Identify which cell holds the provided text, then report its [X, Y] central coordinate. 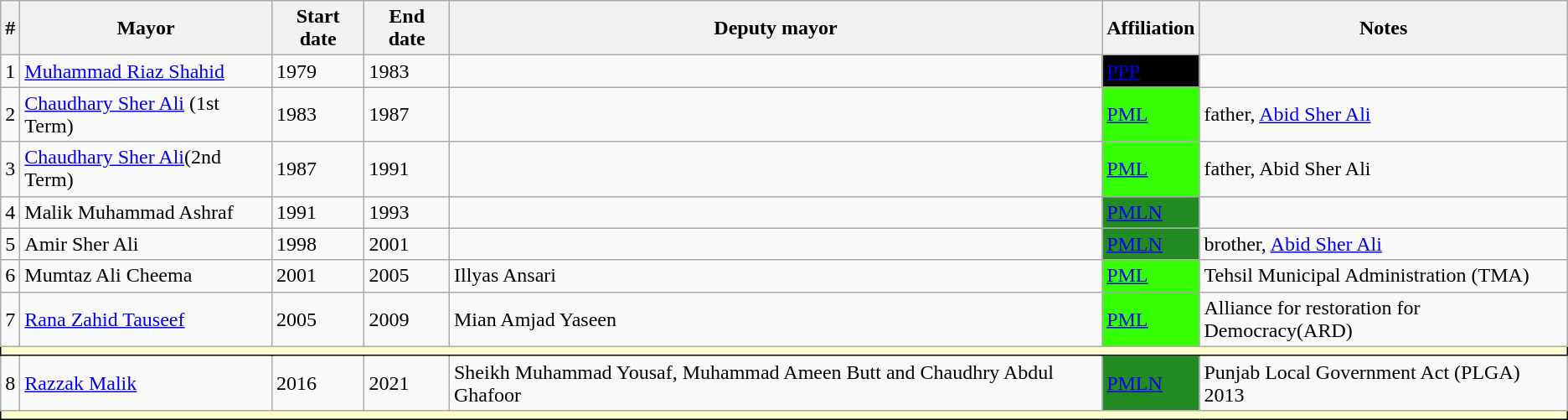
1998 [318, 244]
Tehsil Municipal Administration (TMA) [1384, 276]
PPP [1151, 71]
Malik Muhammad Ashraf [146, 212]
End date [407, 29]
7 [10, 319]
Mumtaz Ali Cheema [146, 276]
1993 [407, 212]
5 [10, 244]
Sheikh Muhammad Yousaf, Muhammad Ameen Butt and Chaudhry Abdul Ghafoor [776, 382]
2 [10, 114]
Mian Amjad Yaseen [776, 319]
brother, Abid Sher Ali [1384, 244]
6 [10, 276]
Mayor [146, 29]
Start date [318, 29]
Chaudhary Sher Ali (1st Term) [146, 114]
4 [10, 212]
Punjab Local Government Act (PLGA) 2013 [1384, 382]
1979 [318, 71]
8 [10, 382]
2009 [407, 319]
2016 [318, 382]
Razzak Malik [146, 382]
Illyas Ansari [776, 276]
Deputy mayor [776, 29]
Amir Sher Ali [146, 244]
Muhammad Riaz Shahid [146, 71]
Rana Zahid Tauseef [146, 319]
Affiliation [1151, 29]
2021 [407, 382]
1 [10, 71]
Alliance for restoration for Democracy(ARD) [1384, 319]
Chaudhary Sher Ali(2nd Term) [146, 169]
Notes [1384, 29]
# [10, 29]
3 [10, 169]
